Provide the (x, y) coordinate of the cell's center where the given text is located.  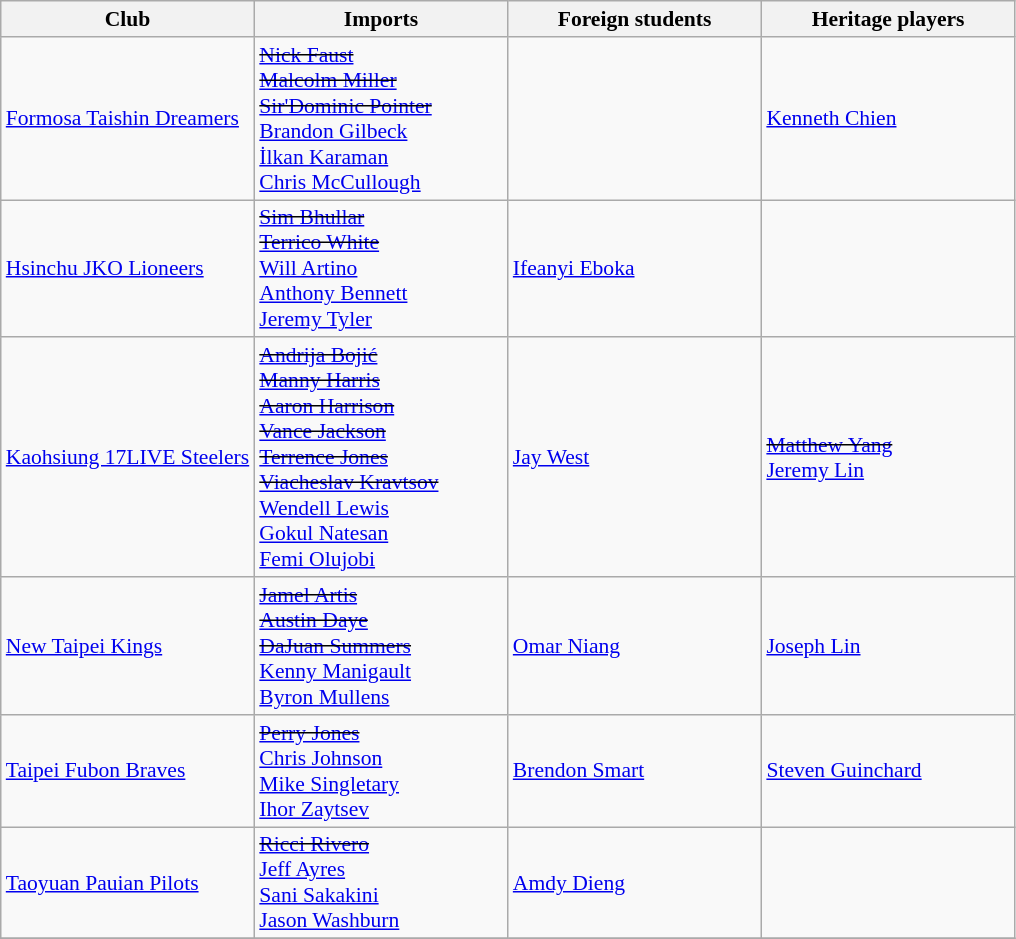
Nick Faust Malcolm Miller Sir'Dominic Pointer Brandon Gilbeck İlkan Karaman Chris McCullough (381, 118)
Kaohsiung 17LIVE Steelers (128, 458)
Ifeanyi Eboka (635, 269)
Hsinchu JKO Lioneers (128, 269)
Andrija Bojić Manny Harris Aaron Harrison Vance Jackson Terrence Jones Viacheslav Kravtsov Wendell Lewis Gokul Natesan Femi Olujobi (381, 458)
Brendon Smart (635, 771)
Ricci Rivero Jeff Ayres Sani Sakakini Jason Washburn (381, 883)
Jay West (635, 458)
Club (128, 19)
Omar Niang (635, 646)
Foreign students (635, 19)
Kenneth Chien (888, 118)
Matthew Yang Jeremy Lin (888, 458)
New Taipei Kings (128, 646)
Imports (381, 19)
Amdy Dieng (635, 883)
Taoyuan Pauian Pilots (128, 883)
Heritage players (888, 19)
Jamel Artis Austin Daye DaJuan Summers Kenny Manigault Byron Mullens (381, 646)
Joseph Lin (888, 646)
Taipei Fubon Braves (128, 771)
Sim Bhullar Terrico White Will Artino Anthony Bennett Jeremy Tyler (381, 269)
Formosa Taishin Dreamers (128, 118)
Steven Guinchard (888, 771)
Perry Jones Chris Johnson Mike Singletary Ihor Zaytsev (381, 771)
